Capture the cell that displays the provided text and extract its (X, Y) central coordinate. 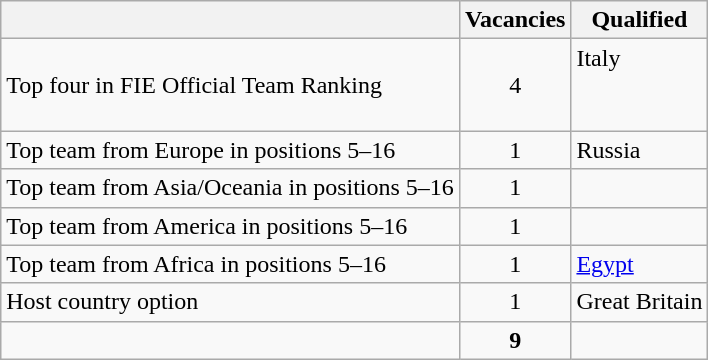
Egypt (640, 264)
Vacancies (515, 20)
Italy (640, 85)
Qualified (640, 20)
Top team from America in positions 5–16 (230, 226)
Top team from Europe in positions 5–16 (230, 150)
Top team from Africa in positions 5–16 (230, 264)
Russia (640, 150)
Host country option (230, 302)
Top team from Asia/Oceania in positions 5–16 (230, 188)
9 (515, 340)
4 (515, 85)
Top four in FIE Official Team Ranking (230, 85)
Great Britain (640, 302)
